Detect which cell encompasses the target text, then output its [X, Y] center coordinate. 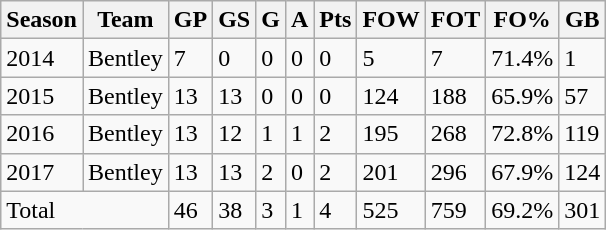
2017 [42, 172]
Total [84, 210]
65.9% [522, 96]
69.2% [522, 210]
FO% [522, 20]
G [271, 20]
GB [582, 20]
12 [234, 134]
67.9% [522, 172]
3 [271, 210]
A [299, 20]
GP [190, 20]
759 [455, 210]
38 [234, 210]
201 [391, 172]
2015 [42, 96]
46 [190, 210]
71.4% [522, 58]
296 [455, 172]
57 [582, 96]
2016 [42, 134]
5 [391, 58]
Season [42, 20]
72.8% [522, 134]
268 [455, 134]
Team [125, 20]
4 [336, 210]
195 [391, 134]
525 [391, 210]
188 [455, 96]
301 [582, 210]
GS [234, 20]
FOT [455, 20]
2014 [42, 58]
FOW [391, 20]
119 [582, 134]
Pts [336, 20]
